Return [X, Y] of the center of cell containing provided text 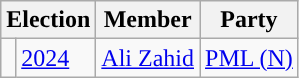
Member [148, 20]
Election [48, 20]
Ali Zahid [148, 58]
Party [250, 20]
2024 [56, 58]
PML (N) [250, 58]
